Find where the given text appears and provide that cell's center as (X, Y) coordinate. 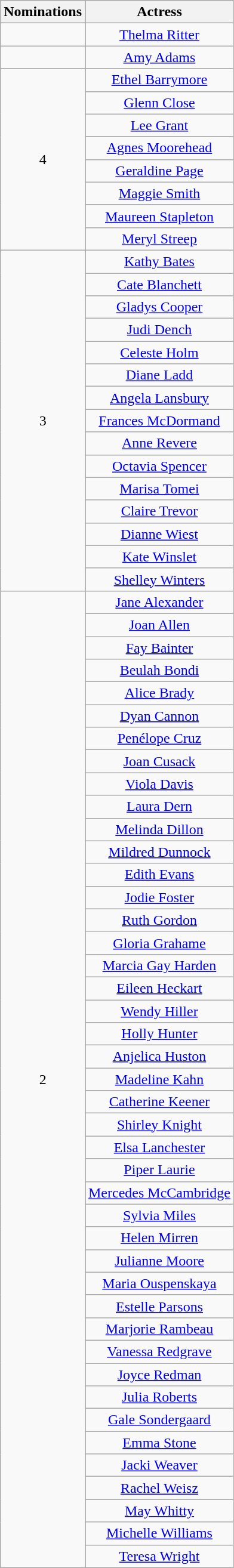
Jacki Weaver (159, 1465)
Julianne Moore (159, 1261)
Ruth Gordon (159, 920)
Cate Blanchett (159, 285)
Glenn Close (159, 103)
Meryl Streep (159, 239)
Amy Adams (159, 57)
Emma Stone (159, 1443)
Judi Dench (159, 330)
Michelle Williams (159, 1533)
Julia Roberts (159, 1397)
Jodie Foster (159, 897)
Anjelica Huston (159, 1057)
Rachel Weisz (159, 1488)
Beulah Bondi (159, 671)
Octavia Spencer (159, 466)
Actress (159, 12)
Edith Evans (159, 875)
Gloria Grahame (159, 943)
Diane Ladd (159, 375)
Laura Dern (159, 807)
Geraldine Page (159, 171)
Shelley Winters (159, 579)
Penélope Cruz (159, 739)
Maria Ouspenskaya (159, 1283)
Sylvia Miles (159, 1215)
Melinda Dillon (159, 829)
Claire Trevor (159, 511)
Mildred Dunnock (159, 852)
Maureen Stapleton (159, 216)
Piper Laurie (159, 1170)
Ethel Barrymore (159, 80)
Shirley Knight (159, 1125)
Thelma Ritter (159, 35)
Frances McDormand (159, 421)
Holly Hunter (159, 1034)
Teresa Wright (159, 1556)
Dianne Wiest (159, 534)
4 (43, 159)
Joan Allen (159, 625)
Celeste Holm (159, 353)
Dyan Cannon (159, 716)
Gale Sondergaard (159, 1420)
Joan Cusack (159, 761)
Wendy Hiller (159, 1011)
Mercedes McCambridge (159, 1193)
Kathy Bates (159, 261)
Nominations (43, 12)
Eileen Heckart (159, 988)
Elsa Lanchester (159, 1147)
3 (43, 420)
Anne Revere (159, 443)
May Whitty (159, 1511)
Gladys Cooper (159, 307)
Marjorie Rambeau (159, 1329)
Alice Brady (159, 693)
Fay Bainter (159, 647)
Marisa Tomei (159, 489)
Helen Mirren (159, 1238)
Marcia Gay Harden (159, 965)
Joyce Redman (159, 1374)
Viola Davis (159, 784)
Kate Winslet (159, 557)
2 (43, 1079)
Jane Alexander (159, 602)
Lee Grant (159, 125)
Madeline Kahn (159, 1079)
Agnes Moorehead (159, 148)
Catherine Keener (159, 1102)
Vanessa Redgrave (159, 1351)
Angela Lansbury (159, 398)
Estelle Parsons (159, 1306)
Maggie Smith (159, 193)
